Pinpoint the cell where the given text exists, returning its (x, y) midpoint coordinate. 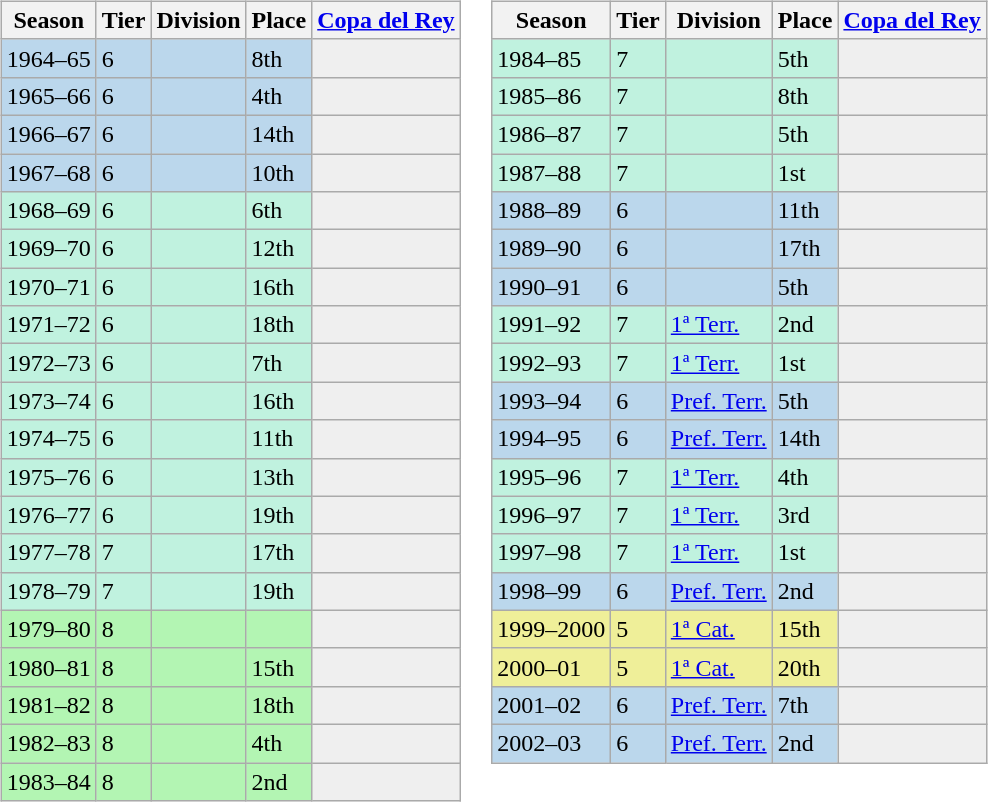
1997–98 (552, 553)
1991–92 (552, 325)
1968–69 (48, 211)
1969–70 (48, 249)
1974–75 (48, 439)
10th (279, 173)
1988–89 (552, 211)
2000–01 (552, 667)
1979–80 (48, 629)
1987–88 (552, 173)
1999–2000 (552, 629)
1994–95 (552, 439)
1986–87 (552, 134)
1984–85 (552, 58)
1964–65 (48, 58)
1977–78 (48, 553)
1975–76 (48, 477)
1972–73 (48, 363)
1980–81 (48, 667)
1966–67 (48, 134)
1989–90 (552, 249)
13th (279, 477)
1970–71 (48, 287)
1998–99 (552, 591)
2002–03 (552, 743)
6th (279, 211)
1985–86 (552, 96)
1978–79 (48, 591)
1981–82 (48, 705)
1993–94 (552, 401)
1982–83 (48, 743)
1990–91 (552, 287)
1995–96 (552, 477)
3rd (805, 515)
1996–97 (552, 515)
1965–66 (48, 96)
1971–72 (48, 325)
2001–02 (552, 705)
20th (805, 667)
1967–68 (48, 173)
1976–77 (48, 515)
1973–74 (48, 401)
12th (279, 249)
1983–84 (48, 781)
1992–93 (552, 363)
